Identify which cell holds the provided text, then report its (x, y) central coordinate. 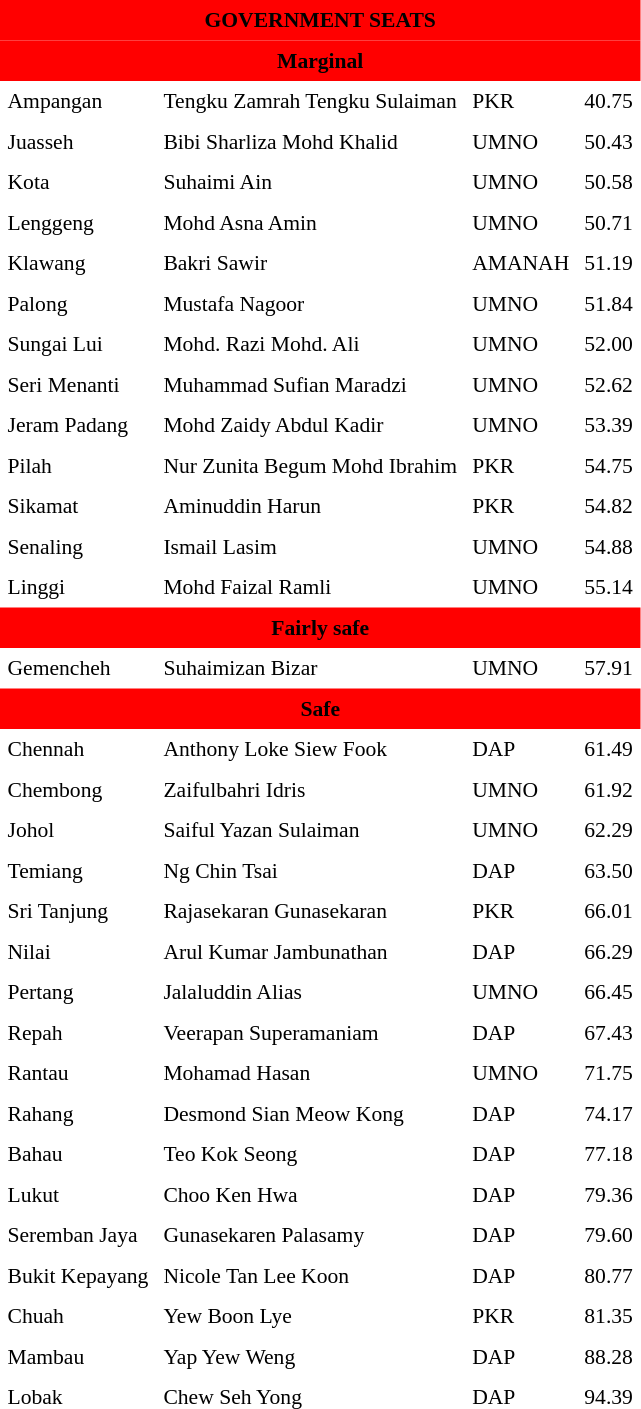
Mohd. Razi Mohd. Ali (310, 344)
Pilah (78, 465)
Klawang (78, 263)
Rantau (78, 1073)
66.01 (609, 911)
Sungai Lui (78, 344)
50.43 (609, 141)
Johol (78, 830)
Nicole Tan Lee Koon (310, 1275)
53.39 (609, 425)
Teo Kok Seong (310, 1154)
Chuah (78, 1316)
79.36 (609, 1194)
Kota (78, 182)
Veerapan Superamaniam (310, 1032)
Senaling (78, 546)
51.84 (609, 303)
Bakri Sawir (310, 263)
Palong (78, 303)
Choo Ken Hwa (310, 1194)
Jeram Padang (78, 425)
Aminuddin Harun (310, 506)
54.88 (609, 546)
Seremban Jaya (78, 1235)
Temiang (78, 870)
Bahau (78, 1154)
Mohd Zaidy Abdul Kadir (310, 425)
54.82 (609, 506)
62.29 (609, 830)
66.45 (609, 992)
57.91 (609, 668)
67.43 (609, 1032)
52.00 (609, 344)
88.28 (609, 1356)
Anthony Loke Siew Fook (310, 749)
Lukut (78, 1194)
Lenggeng (78, 222)
Linggi (78, 587)
40.75 (609, 101)
50.58 (609, 182)
Mambau (78, 1356)
77.18 (609, 1154)
50.71 (609, 222)
79.60 (609, 1235)
Zaifulbahri Idris (310, 789)
Marginal (320, 60)
Desmond Sian Meow Kong (310, 1113)
Repah (78, 1032)
Seri Menanti (78, 384)
Muhammad Sufian Maradzi (310, 384)
Ismail Lasim (310, 546)
Nilai (78, 951)
66.29 (609, 951)
54.75 (609, 465)
Juasseh (78, 141)
Pertang (78, 992)
Bibi Sharliza Mohd Khalid (310, 141)
Bukit Kepayang (78, 1275)
Suhaimizan Bizar (310, 668)
Jalaluddin Alias (310, 992)
71.75 (609, 1073)
Chembong (78, 789)
81.35 (609, 1316)
Rajasekaran Gunasekaran (310, 911)
Safe (320, 708)
Arul Kumar Jambunathan (310, 951)
Mustafa Nagoor (310, 303)
Gunasekaren Palasamy (310, 1235)
80.77 (609, 1275)
61.49 (609, 749)
Sri Tanjung (78, 911)
Yew Boon Lye (310, 1316)
Saiful Yazan Sulaiman (310, 830)
63.50 (609, 870)
Ng Chin Tsai (310, 870)
Fairly safe (320, 627)
Suhaimi Ain (310, 182)
Rahang (78, 1113)
Chennah (78, 749)
Nur Zunita Begum Mohd Ibrahim (310, 465)
Mohamad Hasan (310, 1073)
Mohd Faizal Ramli (310, 587)
51.19 (609, 263)
Mohd Asna Amin (310, 222)
74.17 (609, 1113)
Gemencheh (78, 668)
Sikamat (78, 506)
52.62 (609, 384)
Yap Yew Weng (310, 1356)
AMANAH (521, 263)
61.92 (609, 789)
55.14 (609, 587)
Tengku Zamrah Tengku Sulaiman (310, 101)
GOVERNMENT SEATS (320, 20)
Ampangan (78, 101)
